Search for the cell housing the specified text and yield its (x, y) center coordinate. 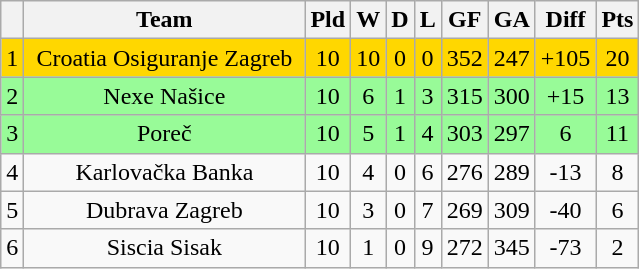
-73 (566, 248)
345 (512, 248)
11 (618, 134)
20 (618, 58)
L (428, 20)
Karlovačka Banka (164, 172)
276 (464, 172)
D (400, 20)
Croatia Osiguranje Zagreb (164, 58)
9 (428, 248)
303 (464, 134)
+15 (566, 96)
Diff (566, 20)
8 (618, 172)
Dubrava Zagreb (164, 210)
Nexe Našice (164, 96)
Pts (618, 20)
13 (618, 96)
W (368, 20)
+105 (566, 58)
297 (512, 134)
Pld (328, 20)
GA (512, 20)
-13 (566, 172)
Poreč (164, 134)
269 (464, 210)
Team (164, 20)
247 (512, 58)
GF (464, 20)
309 (512, 210)
300 (512, 96)
315 (464, 96)
-40 (566, 210)
7 (428, 210)
289 (512, 172)
Siscia Sisak (164, 248)
352 (464, 58)
272 (464, 248)
